Identify which cell holds the provided text, then report its [X, Y] central coordinate. 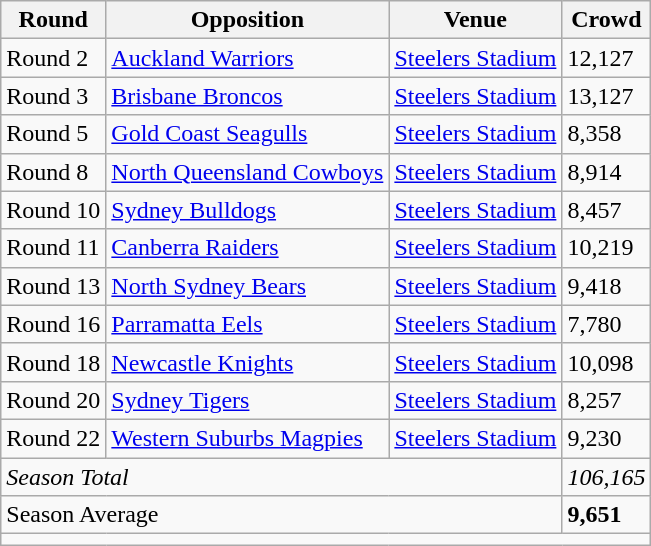
9,651 [606, 515]
Western Suburbs Magpies [248, 438]
Round 13 [54, 286]
10,098 [606, 362]
Newcastle Knights [248, 362]
Season Total [282, 477]
Round 3 [54, 96]
Round 22 [54, 438]
7,780 [606, 324]
8,457 [606, 210]
106,165 [606, 477]
Gold Coast Seagulls [248, 134]
Sydney Tigers [248, 400]
Auckland Warriors [248, 58]
Canberra Raiders [248, 248]
Brisbane Broncos [248, 96]
Round 5 [54, 134]
North Queensland Cowboys [248, 172]
Venue [476, 20]
Round 16 [54, 324]
12,127 [606, 58]
Opposition [248, 20]
Round 18 [54, 362]
Round 2 [54, 58]
Round 8 [54, 172]
8,914 [606, 172]
Round 11 [54, 248]
Parramatta Eels [248, 324]
Sydney Bulldogs [248, 210]
Crowd [606, 20]
North Sydney Bears [248, 286]
Season Average [282, 515]
Round 10 [54, 210]
13,127 [606, 96]
Round 20 [54, 400]
9,418 [606, 286]
9,230 [606, 438]
8,358 [606, 134]
10,219 [606, 248]
8,257 [606, 400]
Round [54, 20]
